Output the (x, y) coordinate of the center of the cell containing the given text.  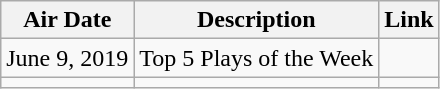
Air Date (68, 20)
Top 5 Plays of the Week (256, 58)
Link (409, 20)
June 9, 2019 (68, 58)
Description (256, 20)
